Capture the cell that displays the provided text and extract its (x, y) central coordinate. 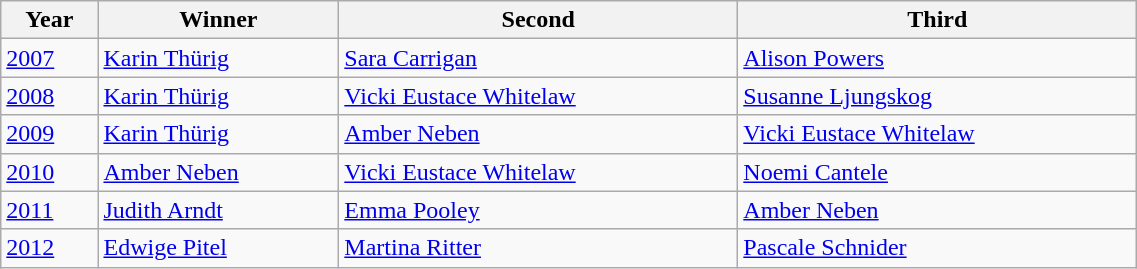
Alison Powers (938, 58)
Susanne Ljungskog (938, 96)
Emma Pooley (538, 210)
Sara Carrigan (538, 58)
Edwige Pitel (218, 248)
2012 (50, 248)
Second (538, 20)
Third (938, 20)
Judith Arndt (218, 210)
2009 (50, 134)
Year (50, 20)
Noemi Cantele (938, 172)
2011 (50, 210)
Winner (218, 20)
Martina Ritter (538, 248)
2007 (50, 58)
2008 (50, 96)
2010 (50, 172)
Pascale Schnider (938, 248)
